For the text-containing cell, return its midpoint in [x, y] coordinate format. 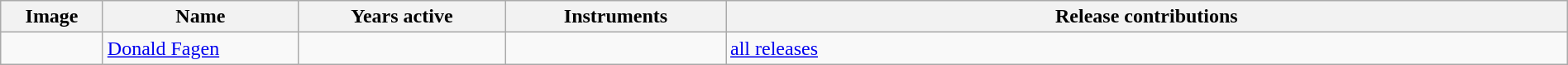
Image [52, 17]
all releases [1147, 48]
Years active [402, 17]
Donald Fagen [200, 48]
Release contributions [1147, 17]
Instruments [615, 17]
Name [200, 17]
